Find where the given text appears and provide that cell's center as [x, y] coordinate. 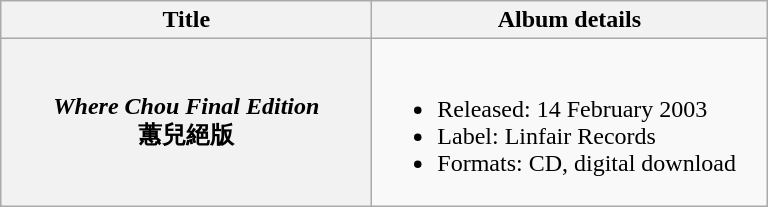
Released: 14 February 2003Label: Linfair RecordsFormats: CD, digital download [570, 122]
Album details [570, 20]
Title [186, 20]
Where Chou Final Edition 蕙兒絕版 [186, 122]
